For the text-containing cell, return its midpoint in (x, y) coordinate format. 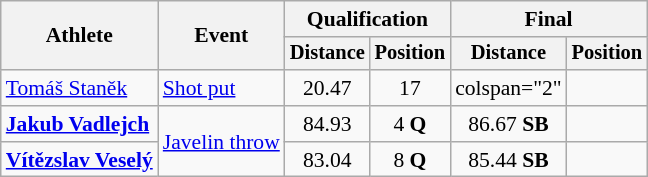
20.47 (328, 88)
colspan="2" (508, 88)
Athlete (80, 36)
84.93 (328, 124)
86.67 SB (508, 124)
Shot put (222, 88)
17 (410, 88)
4 Q (410, 124)
Javelin throw (222, 142)
Event (222, 36)
Jakub Vadlejch (80, 124)
Qualification (368, 19)
Tomáš Staněk (80, 88)
Final (548, 19)
